For the text-containing cell, return its midpoint in (X, Y) coordinate format. 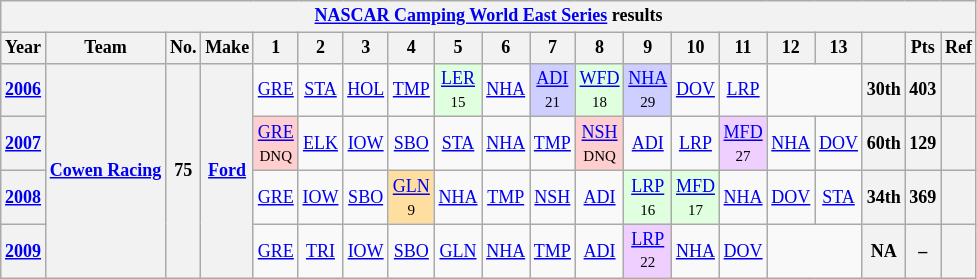
NASCAR Camping World East Series results (489, 16)
7 (553, 48)
NSHDNQ (600, 144)
9 (648, 48)
WFD18 (600, 90)
NHA29 (648, 90)
GREDNQ (276, 144)
129 (923, 144)
2006 (24, 90)
LRP16 (648, 197)
34th (884, 197)
HOL (366, 90)
Make (228, 48)
8 (600, 48)
LER15 (458, 90)
Ref (959, 48)
Year (24, 48)
2007 (24, 144)
GLN (458, 251)
LRP22 (648, 251)
60th (884, 144)
12 (791, 48)
3 (366, 48)
11 (743, 48)
NSH (553, 197)
4 (411, 48)
ADI21 (553, 90)
10 (696, 48)
MFD17 (696, 197)
ELK (320, 144)
30th (884, 90)
Team (105, 48)
– (923, 251)
369 (923, 197)
2008 (24, 197)
Pts (923, 48)
2 (320, 48)
Cowen Racing (105, 170)
13 (839, 48)
5 (458, 48)
MFD27 (743, 144)
GLN9 (411, 197)
2009 (24, 251)
75 (184, 170)
403 (923, 90)
NA (884, 251)
6 (506, 48)
TRI (320, 251)
Ford (228, 170)
No. (184, 48)
1 (276, 48)
